Output the [X, Y] coordinate of the center of the cell containing the given text.  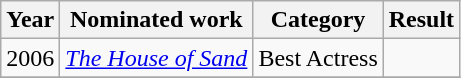
2006 [30, 58]
Result [421, 20]
Category [318, 20]
The House of Sand [156, 58]
Year [30, 20]
Best Actress [318, 58]
Nominated work [156, 20]
